Return the (x, y) coordinate for the center point of the cell that contains the specified text.  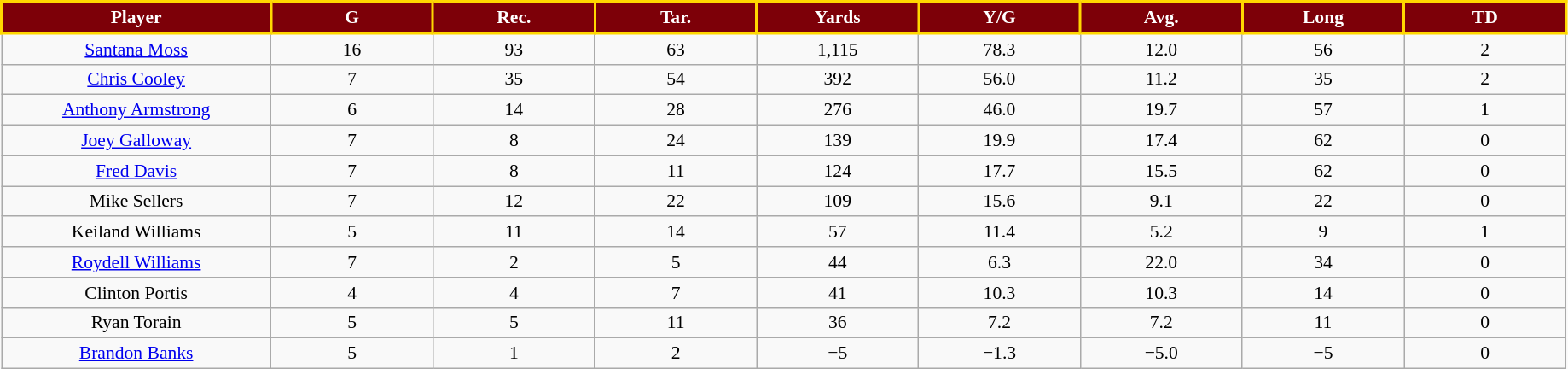
109 (838, 202)
Ryan Torain (136, 323)
5.2 (1161, 232)
56.0 (1000, 79)
41 (838, 293)
Keiland Williams (136, 232)
TD (1485, 17)
Player (136, 17)
392 (838, 79)
93 (514, 49)
Yards (838, 17)
139 (838, 141)
−5.0 (1161, 354)
Tar. (676, 17)
36 (838, 323)
Long (1323, 17)
Clinton Portis (136, 293)
17.4 (1161, 141)
11.2 (1161, 79)
Chris Cooley (136, 79)
54 (676, 79)
124 (838, 171)
Rec. (514, 17)
Roydell Williams (136, 262)
Santana Moss (136, 49)
6 (352, 110)
34 (1323, 262)
Fred Davis (136, 171)
Brandon Banks (136, 354)
63 (676, 49)
12.0 (1161, 49)
9.1 (1161, 202)
16 (352, 49)
56 (1323, 49)
17.7 (1000, 171)
19.9 (1000, 141)
19.7 (1161, 110)
276 (838, 110)
Joey Galloway (136, 141)
6.3 (1000, 262)
46.0 (1000, 110)
15.5 (1161, 171)
9 (1323, 232)
11.4 (1000, 232)
Anthony Armstrong (136, 110)
24 (676, 141)
G (352, 17)
12 (514, 202)
−1.3 (1000, 354)
78.3 (1000, 49)
22.0 (1161, 262)
28 (676, 110)
44 (838, 262)
15.6 (1000, 202)
1,115 (838, 49)
Mike Sellers (136, 202)
Y/G (1000, 17)
Avg. (1161, 17)
